Return the [x, y] coordinate for the center point of the cell that contains the specified text.  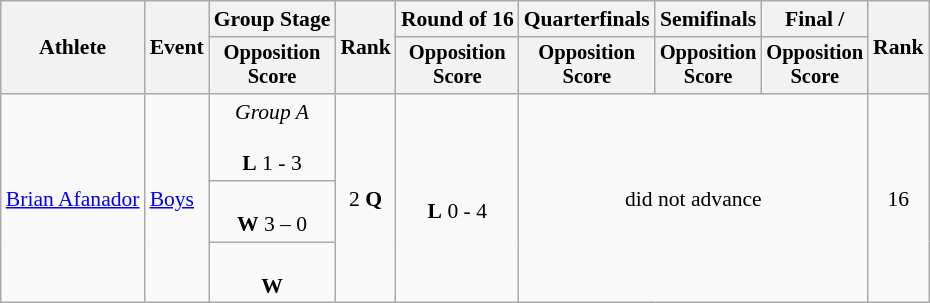
Group Stage [272, 19]
L 0 - 4 [458, 198]
W 3 – 0 [272, 212]
Boys [177, 198]
Event [177, 48]
2 Q [366, 198]
Athlete [73, 48]
did not advance [694, 198]
Brian Afanador [73, 198]
W [272, 272]
Quarterfinals [587, 19]
16 [898, 198]
Group AL 1 - 3 [272, 138]
Semifinals [708, 19]
Round of 16 [458, 19]
Final / [814, 19]
